Find where the given text appears and provide that cell's center as [X, Y] coordinate. 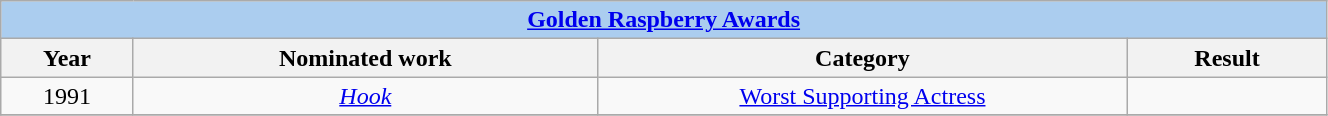
1991 [68, 96]
Year [68, 58]
Nominated work [365, 58]
Worst Supporting Actress [862, 96]
Result [1228, 58]
Hook [365, 96]
Golden Raspberry Awards [664, 20]
Category [862, 58]
